Capture the cell that displays the provided text and extract its (x, y) central coordinate. 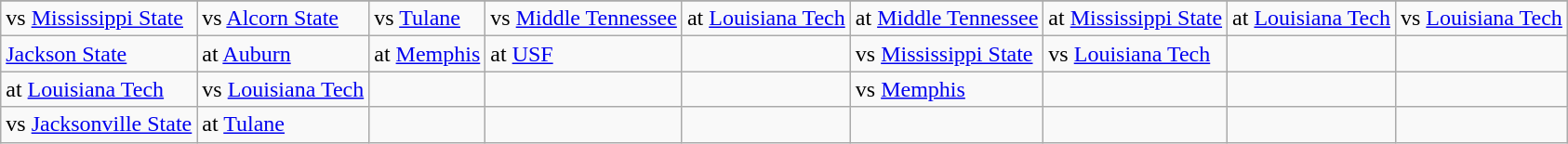
vs Jacksonville State (99, 124)
vs Tulane (428, 19)
at Mississippi State (1136, 19)
at Auburn (283, 54)
at Memphis (428, 54)
vs Middle Tennessee (584, 19)
vs Alcorn State (283, 19)
at Tulane (283, 124)
at Middle Tennessee (947, 19)
at USF (584, 54)
vs Memphis (947, 89)
Jackson State (99, 54)
